Provide the [X, Y] coordinate of the cell's center where the given text is located.  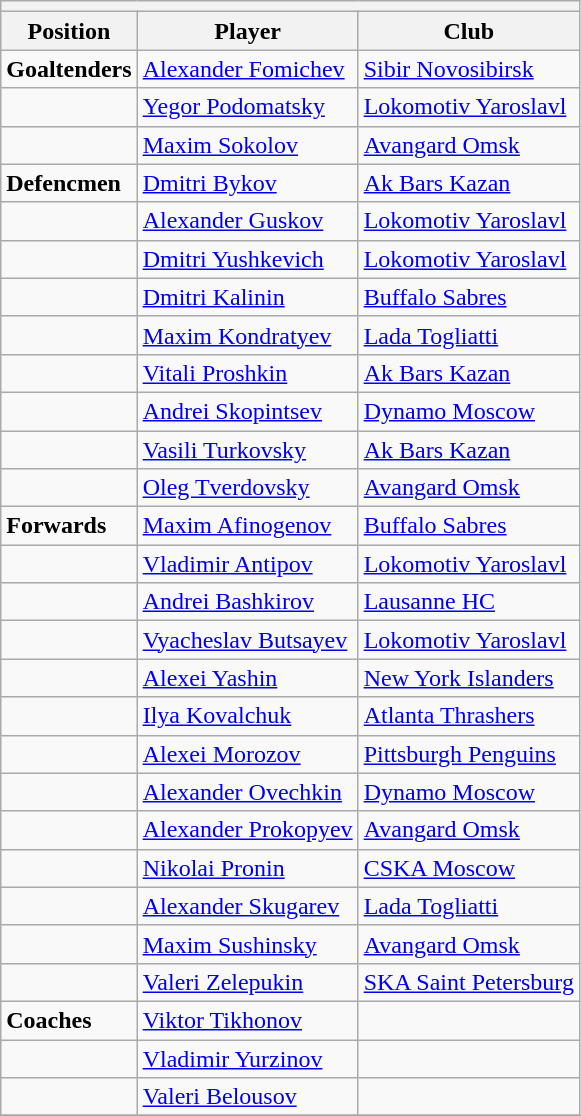
Sibir Novosibirsk [468, 69]
Goaltenders [69, 69]
Yegor Podomatsky [248, 107]
Alexander Fomichev [248, 69]
Valeri Belousov [248, 1097]
Alexander Guskov [248, 221]
Coaches [69, 1020]
Vyacheslav Butsayev [248, 640]
Vladimir Antipov [248, 564]
Pittsburgh Penguins [468, 754]
Atlanta Thrashers [468, 716]
Club [468, 31]
SKA Saint Petersburg [468, 982]
Alexander Prokopyev [248, 830]
Position [69, 31]
Player [248, 31]
Dmitri Bykov [248, 183]
Forwards [69, 526]
Alexander Ovechkin [248, 792]
Alexei Yashin [248, 678]
Maxim Sushinsky [248, 944]
Vitali Proshkin [248, 373]
Vasili Turkovsky [248, 449]
Alexander Skugarev [248, 906]
Ilya Kovalchuk [248, 716]
Valeri Zelepukin [248, 982]
CSKA Moscow [468, 868]
Nikolai Pronin [248, 868]
New York Islanders [468, 678]
Andrei Bashkirov [248, 602]
Andrei Skopintsev [248, 411]
Alexei Morozov [248, 754]
Maxim Sokolov [248, 145]
Defencmen [69, 183]
Vladimir Yurzinov [248, 1059]
Oleg Tverdovsky [248, 488]
Dmitri Kalinin [248, 297]
Dmitri Yushkevich [248, 259]
Maxim Afinogenov [248, 526]
Maxim Kondratyev [248, 335]
Viktor Tikhonov [248, 1020]
Lausanne HC [468, 602]
